Extract the [x, y] coordinate from the center of the cell holding the provided text.  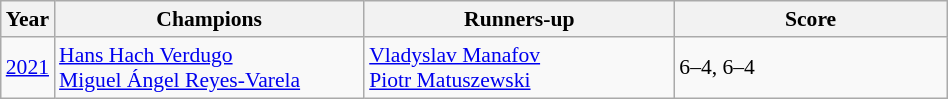
Score [810, 19]
Year [28, 19]
6–4, 6–4 [810, 68]
Vladyslav Manafov Piotr Matuszewski [519, 68]
2021 [28, 68]
Hans Hach Verdugo Miguel Ángel Reyes-Varela [209, 68]
Champions [209, 19]
Runners-up [519, 19]
